Locate the cell with the specified text and output its [x, y] center coordinate. 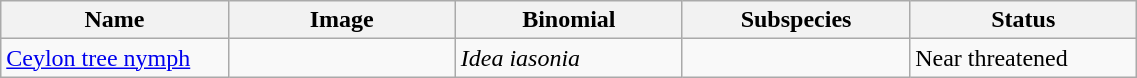
Subspecies [796, 20]
Image [342, 20]
Near threatened [1024, 58]
Status [1024, 20]
Ceylon tree nymph [114, 58]
Idea iasonia [568, 58]
Binomial [568, 20]
Name [114, 20]
